From the cell containing the given text, extract its center point as [x, y] coordinate. 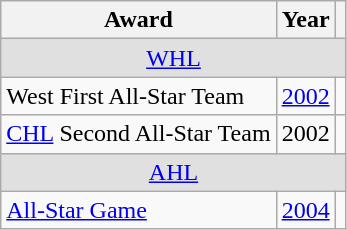
West First All-Star Team [138, 96]
CHL Second All-Star Team [138, 134]
WHL [174, 58]
Award [138, 20]
AHL [174, 172]
All-Star Game [138, 210]
2004 [306, 210]
Year [306, 20]
